Detect which cell encompasses the target text, then output its (X, Y) center coordinate. 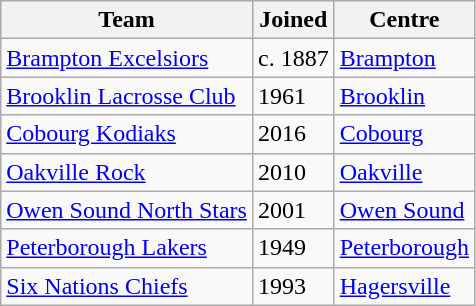
Oakville Rock (127, 172)
Oakville (404, 172)
Peterborough (404, 248)
Peterborough Lakers (127, 248)
1961 (293, 96)
Joined (293, 20)
1993 (293, 286)
Brooklin Lacrosse Club (127, 96)
2016 (293, 134)
1949 (293, 248)
Owen Sound (404, 210)
Cobourg (404, 134)
Brooklin (404, 96)
Hagersville (404, 286)
c. 1887 (293, 58)
Brampton Excelsiors (127, 58)
Owen Sound North Stars (127, 210)
Six Nations Chiefs (127, 286)
Cobourg Kodiaks (127, 134)
Team (127, 20)
Brampton (404, 58)
Centre (404, 20)
2010 (293, 172)
2001 (293, 210)
